Detect which cell encompasses the target text, then output its [x, y] center coordinate. 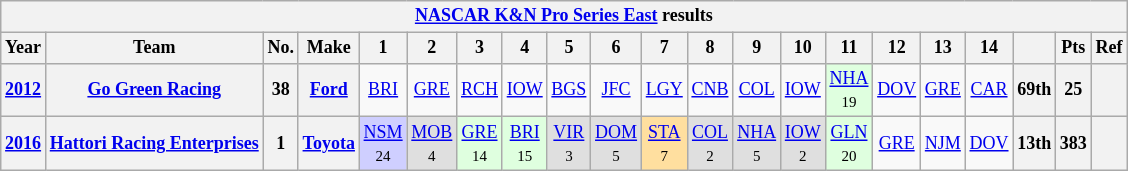
9 [757, 48]
BRI15 [524, 144]
JFC [616, 90]
2012 [24, 90]
14 [989, 48]
NHA5 [757, 144]
BRI [383, 90]
11 [849, 48]
Pts [1074, 48]
25 [1074, 90]
IOW2 [802, 144]
Toyota [328, 144]
3 [480, 48]
RCH [480, 90]
Team [154, 48]
No. [280, 48]
CAR [989, 90]
2016 [24, 144]
7 [664, 48]
Ref [1109, 48]
Go Green Racing [154, 90]
BGS [569, 90]
STA7 [664, 144]
Year [24, 48]
NASCAR K&N Pro Series East results [564, 16]
69th [1034, 90]
8 [710, 48]
Make [328, 48]
COL2 [710, 144]
CNB [710, 90]
NHA19 [849, 90]
38 [280, 90]
5 [569, 48]
Hattori Racing Enterprises [154, 144]
MOB4 [432, 144]
LGY [664, 90]
NSM24 [383, 144]
Ford [328, 90]
VIR3 [569, 144]
383 [1074, 144]
13th [1034, 144]
4 [524, 48]
GRE14 [480, 144]
2 [432, 48]
10 [802, 48]
DOM5 [616, 144]
12 [897, 48]
NJM [942, 144]
GLN20 [849, 144]
6 [616, 48]
COL [757, 90]
13 [942, 48]
